Scan for the cell matching the given text and deliver its (x, y) coordinate at center. 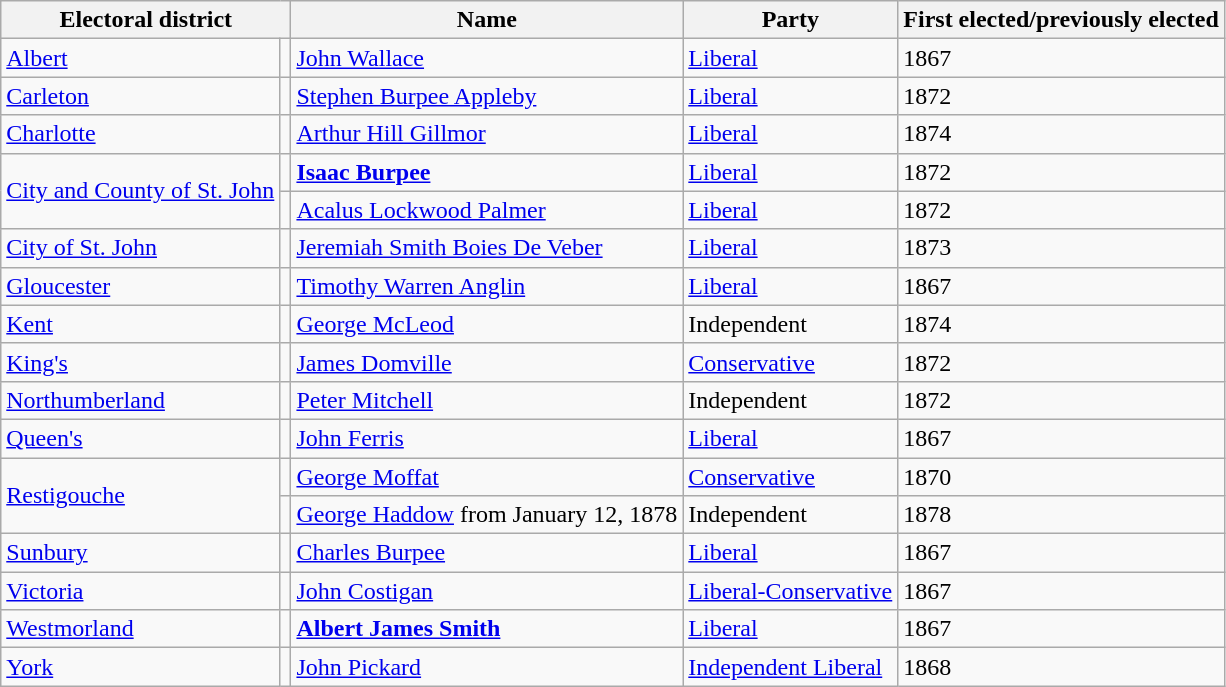
City of St. John (140, 248)
Independent Liberal (790, 667)
Timothy Warren Anglin (487, 286)
Kent (140, 324)
George Haddow from January 12, 1878 (487, 515)
Liberal-Conservative (790, 591)
John Costigan (487, 591)
Isaac Burpee (487, 172)
City and County of St. John (140, 191)
Sunbury (140, 553)
1870 (1062, 477)
Party (790, 20)
1878 (1062, 515)
York (140, 667)
James Domville (487, 362)
1873 (1062, 248)
Victoria (140, 591)
Arthur Hill Gillmor (487, 134)
Peter Mitchell (487, 400)
Albert James Smith (487, 629)
Northumberland (140, 400)
Albert (140, 58)
1868 (1062, 667)
Westmorland (140, 629)
Charlotte (140, 134)
King's (140, 362)
George McLeod (487, 324)
Restigouche (140, 496)
Name (487, 20)
John Pickard (487, 667)
Jeremiah Smith Boies De Veber (487, 248)
Carleton (140, 96)
George Moffat (487, 477)
Acalus Lockwood Palmer (487, 210)
Charles Burpee (487, 553)
Gloucester (140, 286)
Stephen Burpee Appleby (487, 96)
First elected/previously elected (1062, 20)
John Ferris (487, 438)
Electoral district (146, 20)
John Wallace (487, 58)
Queen's (140, 438)
